Determine the [x, y] coordinate at the center of the cell enclosing the given text.  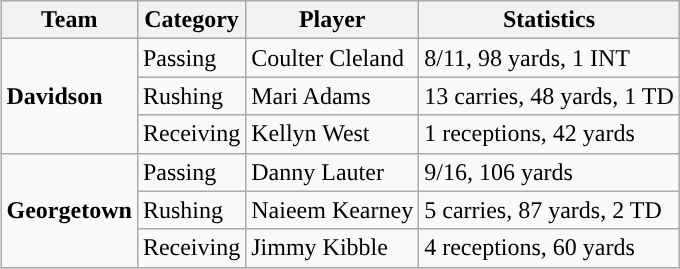
Georgetown [69, 210]
Naieem Kearney [332, 210]
9/16, 106 yards [550, 172]
Kellyn West [332, 134]
Danny Lauter [332, 172]
Davidson [69, 96]
Statistics [550, 20]
Mari Adams [332, 96]
Jimmy Kibble [332, 248]
8/11, 98 yards, 1 INT [550, 58]
13 carries, 48 yards, 1 TD [550, 96]
1 receptions, 42 yards [550, 134]
Team [69, 20]
5 carries, 87 yards, 2 TD [550, 210]
Category [191, 20]
4 receptions, 60 yards [550, 248]
Coulter Cleland [332, 58]
Player [332, 20]
